Scan for the cell matching the given text and deliver its (x, y) coordinate at center. 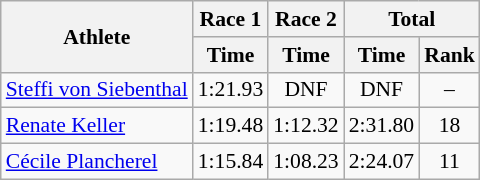
2:31.80 (382, 126)
Race 2 (306, 19)
Cécile Plancherel (97, 162)
Athlete (97, 36)
1:21.93 (230, 90)
2:24.07 (382, 162)
1:19.48 (230, 126)
1:12.32 (306, 126)
Total (412, 19)
Race 1 (230, 19)
Renate Keller (97, 126)
1:15.84 (230, 162)
1:08.23 (306, 162)
18 (450, 126)
11 (450, 162)
– (450, 90)
Rank (450, 55)
Steffi von Siebenthal (97, 90)
